Identify which cell holds the provided text, then report its [X, Y] central coordinate. 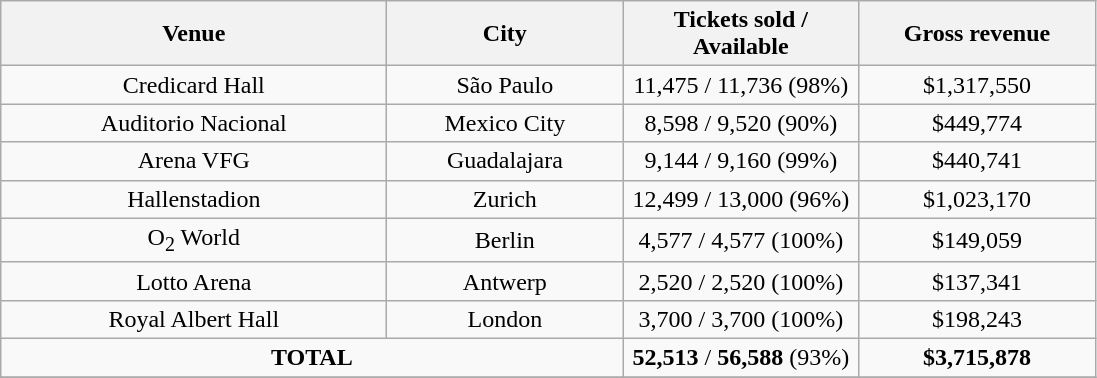
$1,317,550 [977, 85]
City [505, 34]
Auditorio Nacional [194, 123]
Arena VFG [194, 161]
$440,741 [977, 161]
2,520 / 2,520 (100%) [741, 281]
Lotto Arena [194, 281]
São Paulo [505, 85]
$3,715,878 [977, 358]
Mexico City [505, 123]
11,475 / 11,736 (98%) [741, 85]
Venue [194, 34]
London [505, 319]
Guadalajara [505, 161]
Berlin [505, 240]
$198,243 [977, 319]
Credicard Hall [194, 85]
9,144 / 9,160 (99%) [741, 161]
52,513 / 56,588 (93%) [741, 358]
$149,059 [977, 240]
Zurich [505, 199]
4,577 / 4,577 (100%) [741, 240]
TOTAL [312, 358]
$449,774 [977, 123]
12,499 / 13,000 (96%) [741, 199]
Tickets sold / Available [741, 34]
Antwerp [505, 281]
Gross revenue [977, 34]
Hallenstadion [194, 199]
8,598 / 9,520 (90%) [741, 123]
$1,023,170 [977, 199]
O2 World [194, 240]
$137,341 [977, 281]
Royal Albert Hall [194, 319]
3,700 / 3,700 (100%) [741, 319]
